Pinpoint the cell where the given text exists, returning its [X, Y] midpoint coordinate. 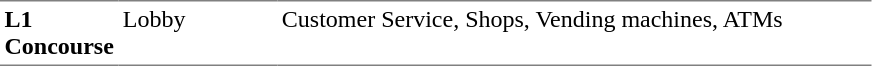
Lobby [198, 33]
L1Concourse [59, 33]
Customer Service, Shops, Vending machines, ATMs [574, 33]
